Provide the [X, Y] coordinate of the cell's center where the given text is located.  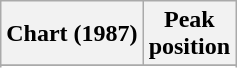
Chart (1987) [72, 34]
Peak position [189, 34]
